Determine the (X, Y) coordinate at the center of the cell enclosing the given text.  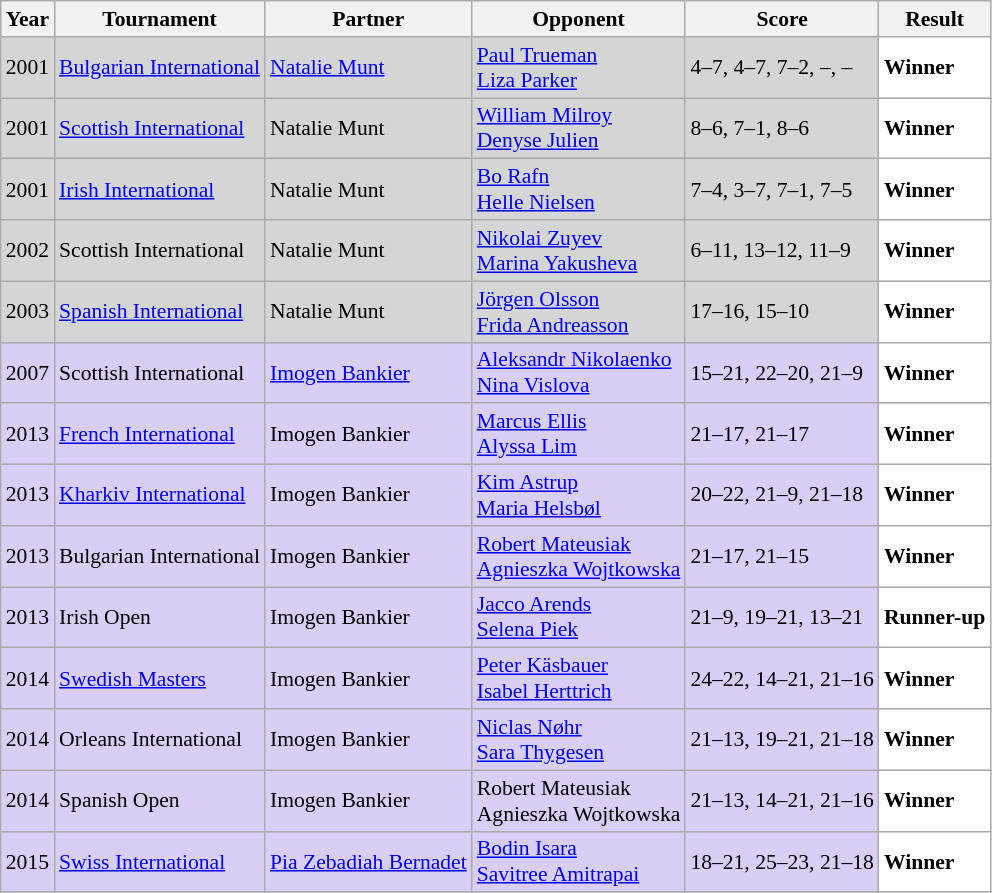
21–17, 21–15 (782, 556)
Result (934, 19)
Spanish Open (160, 800)
15–21, 22–20, 21–9 (782, 372)
Bo Rafn Helle Nielsen (579, 190)
2002 (28, 250)
24–22, 14–21, 21–16 (782, 678)
Pia Zebadiah Bernadet (368, 862)
Runner-up (934, 618)
17–16, 15–10 (782, 312)
Partner (368, 19)
7–4, 3–7, 7–1, 7–5 (782, 190)
Jörgen Olsson Frida Andreasson (579, 312)
Peter Käsbauer Isabel Herttrich (579, 678)
Score (782, 19)
Orleans International (160, 740)
18–21, 25–23, 21–18 (782, 862)
Swedish Masters (160, 678)
Kim Astrup Maria Helsbøl (579, 496)
21–13, 14–21, 21–16 (782, 800)
Aleksandr Nikolaenko Nina Vislova (579, 372)
Spanish International (160, 312)
4–7, 4–7, 7–2, –, – (782, 68)
Paul Trueman Liza Parker (579, 68)
French International (160, 434)
Irish International (160, 190)
2007 (28, 372)
20–22, 21–9, 21–18 (782, 496)
Opponent (579, 19)
William Milroy Denyse Julien (579, 128)
Marcus Ellis Alyssa Lim (579, 434)
6–11, 13–12, 11–9 (782, 250)
2015 (28, 862)
Bodin Isara Savitree Amitrapai (579, 862)
21–9, 19–21, 13–21 (782, 618)
Year (28, 19)
Nikolai Zuyev Marina Yakusheva (579, 250)
Jacco Arends Selena Piek (579, 618)
8–6, 7–1, 8–6 (782, 128)
Niclas Nøhr Sara Thygesen (579, 740)
Swiss International (160, 862)
21–13, 19–21, 21–18 (782, 740)
Tournament (160, 19)
Irish Open (160, 618)
2003 (28, 312)
Kharkiv International (160, 496)
21–17, 21–17 (782, 434)
